Pinpoint the cell where the given text exists, returning its (x, y) midpoint coordinate. 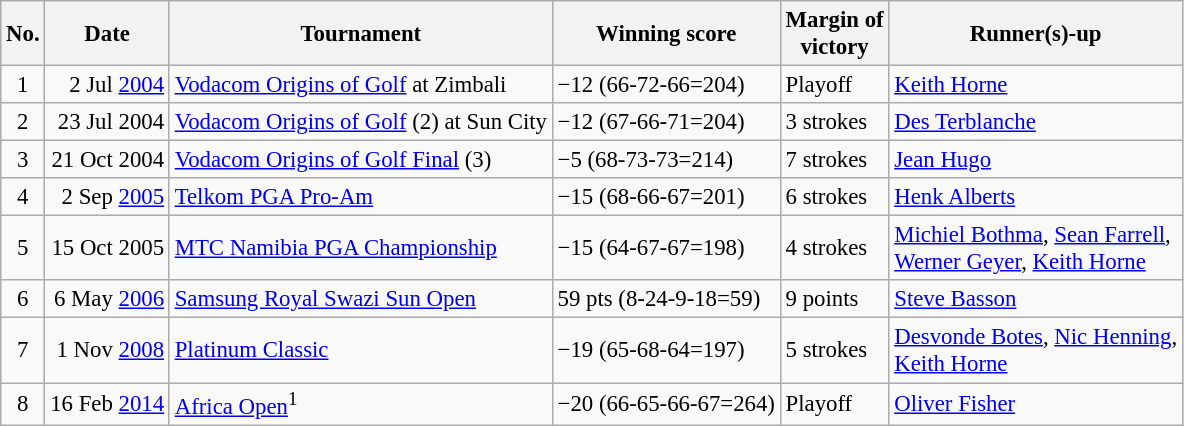
MTC Namibia PGA Championship (360, 248)
6 May 2006 (107, 299)
23 Jul 2004 (107, 122)
6 strokes (834, 197)
−15 (64-67-67=198) (666, 248)
−12 (66-72-66=204) (666, 85)
Tournament (360, 34)
Telkom PGA Pro-Am (360, 197)
Platinum Classic (360, 350)
−19 (65-68-64=197) (666, 350)
16 Feb 2014 (107, 404)
4 (23, 197)
Desvonde Botes, Nic Henning, Keith Horne (1036, 350)
6 (23, 299)
−5 (68-73-73=214) (666, 160)
Michiel Bothma, Sean Farrell, Werner Geyer, Keith Horne (1036, 248)
Des Terblanche (1036, 122)
Steve Basson (1036, 299)
7 strokes (834, 160)
5 strokes (834, 350)
Keith Horne (1036, 85)
5 (23, 248)
1 (23, 85)
No. (23, 34)
Winning score (666, 34)
Vodacom Origins of Golf (2) at Sun City (360, 122)
2 Jul 2004 (107, 85)
Runner(s)-up (1036, 34)
Samsung Royal Swazi Sun Open (360, 299)
Henk Alberts (1036, 197)
8 (23, 404)
1 Nov 2008 (107, 350)
Date (107, 34)
9 points (834, 299)
Oliver Fisher (1036, 404)
2 (23, 122)
15 Oct 2005 (107, 248)
21 Oct 2004 (107, 160)
3 strokes (834, 122)
−20 (66-65-66-67=264) (666, 404)
Jean Hugo (1036, 160)
Vodacom Origins of Golf at Zimbali (360, 85)
Vodacom Origins of Golf Final (3) (360, 160)
4 strokes (834, 248)
2 Sep 2005 (107, 197)
−15 (68-66-67=201) (666, 197)
Margin ofvictory (834, 34)
59 pts (8-24-9-18=59) (666, 299)
3 (23, 160)
7 (23, 350)
Africa Open1 (360, 404)
−12 (67-66-71=204) (666, 122)
